Output the (x, y) coordinate of the center of the cell containing the given text.  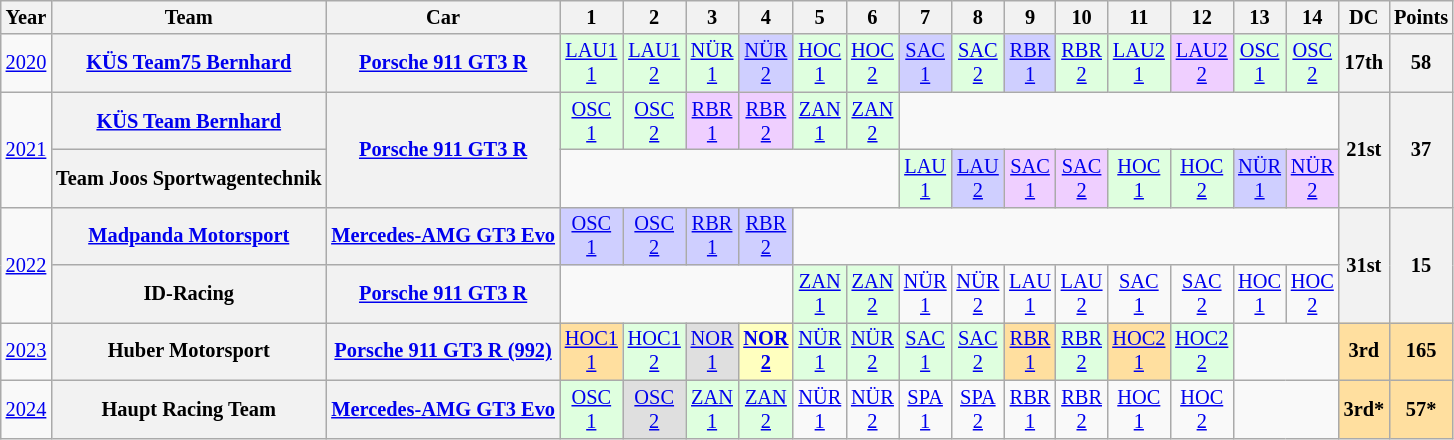
2020 (26, 63)
57* (1421, 409)
3rd (1364, 351)
Madpanda Motorsport (188, 236)
LAU21 (1138, 63)
Year (26, 17)
15 (1421, 264)
6 (872, 17)
LAU22 (1202, 63)
HOC21 (1138, 351)
58 (1421, 63)
9 (1030, 17)
KÜS Team75 Bernhard (188, 63)
ID-Racing (188, 294)
SPA2 (978, 409)
17th (1364, 63)
2022 (26, 264)
165 (1421, 351)
2 (654, 17)
37 (1421, 150)
5 (820, 17)
7 (926, 17)
Points (1421, 17)
Team (188, 17)
SPA1 (926, 409)
10 (1082, 17)
KÜS Team Bernhard (188, 121)
31st (1364, 264)
4 (766, 17)
HOC11 (592, 351)
NOR1 (712, 351)
Haupt Racing Team (188, 409)
11 (1138, 17)
1 (592, 17)
2023 (26, 351)
LAU12 (654, 63)
Car (443, 17)
3rd* (1364, 409)
NOR2 (766, 351)
12 (1202, 17)
HOC22 (1202, 351)
13 (1260, 17)
Huber Motorsport (188, 351)
3 (712, 17)
8 (978, 17)
DC (1364, 17)
21st (1364, 150)
14 (1312, 17)
LAU11 (592, 63)
Porsche 911 GT3 R (992) (443, 351)
2021 (26, 150)
Team Joos Sportwagentechnik (188, 178)
HOC12 (654, 351)
2024 (26, 409)
